Find where the given text appears and provide that cell's center as (X, Y) coordinate. 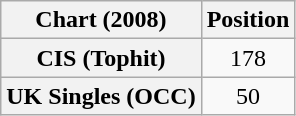
Chart (2008) (101, 20)
CIS (Tophit) (101, 58)
Position (248, 20)
UK Singles (OCC) (101, 96)
50 (248, 96)
178 (248, 58)
